Capture the cell that displays the provided text and extract its [x, y] central coordinate. 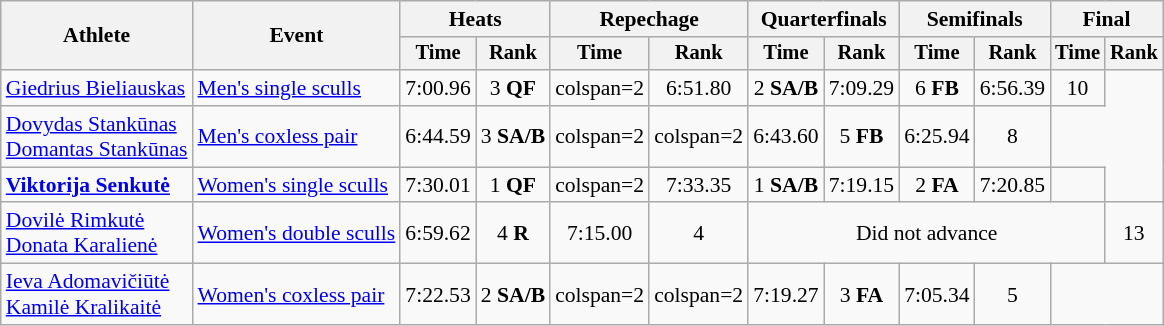
8 [1012, 136]
4 R [513, 234]
7:09.29 [862, 88]
Final [1106, 19]
Quarterfinals [824, 19]
7:30.01 [438, 185]
Event [297, 36]
1 SA/B [786, 185]
7:15.00 [600, 234]
Semifinals [974, 19]
Ieva AdomavičiūtėKamilė Kralikaitė [97, 294]
Men's single sculls [297, 88]
2 FA [936, 185]
7:00.96 [438, 88]
Viktorija Senkutė [97, 185]
Repechage [649, 19]
Dovydas StankūnasDomantas Stankūnas [97, 136]
1 QF [513, 185]
7:22.53 [438, 294]
6:59.62 [438, 234]
4 [698, 234]
Women's single sculls [297, 185]
3 FA [862, 294]
Athlete [97, 36]
7:05.34 [936, 294]
7:20.85 [1012, 185]
Heats [475, 19]
5 FB [862, 136]
13 [1134, 234]
7:19.15 [862, 185]
Women's double sculls [297, 234]
Dovilė RimkutėDonata Karalienė [97, 234]
3 SA/B [513, 136]
5 [1012, 294]
7:33.35 [698, 185]
6:51.80 [698, 88]
6:43.60 [786, 136]
6 FB [936, 88]
6:25.94 [936, 136]
3 QF [513, 88]
Women's coxless pair [297, 294]
Did not advance [926, 234]
6:44.59 [438, 136]
7:19.27 [786, 294]
6:56.39 [1012, 88]
Men's coxless pair [297, 136]
Giedrius Bieliauskas [97, 88]
10 [1078, 88]
